From the cell containing the given text, extract its center point as [X, Y] coordinate. 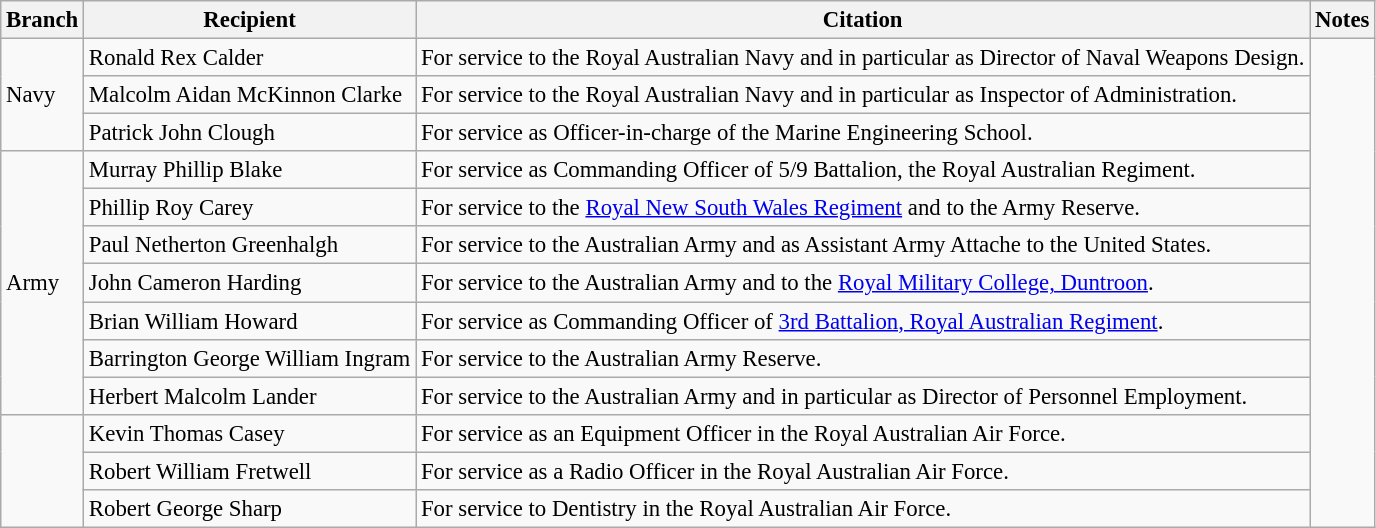
For service to the Australian Army Reserve. [863, 358]
Barrington George William Ingram [250, 358]
For service to Dentistry in the Royal Australian Air Force. [863, 509]
Malcolm Aidan McKinnon Clarke [250, 95]
For service to the Royal New South Wales Regiment and to the Army Reserve. [863, 208]
John Cameron Harding [250, 283]
For service to the Royal Australian Navy and in particular as Director of Naval Weapons Design. [863, 58]
Phillip Roy Carey [250, 208]
For service as a Radio Officer in the Royal Australian Air Force. [863, 471]
For service as Officer-in-charge of the Marine Engineering School. [863, 133]
Kevin Thomas Casey [250, 433]
Murray Phillip Blake [250, 170]
Notes [1342, 20]
For service as Commanding Officer of 5/9 Battalion, the Royal Australian Regiment. [863, 170]
Paul Netherton Greenhalgh [250, 245]
For service as Commanding Officer of 3rd Battalion, Royal Australian Regiment. [863, 321]
Branch [42, 20]
For service as an Equipment Officer in the Royal Australian Air Force. [863, 433]
Navy [42, 96]
For service to the Royal Australian Navy and in particular as Inspector of Administration. [863, 95]
Citation [863, 20]
For service to the Australian Army and as Assistant Army Attache to the United States. [863, 245]
Recipient [250, 20]
Brian William Howard [250, 321]
For service to the Australian Army and in particular as Director of Personnel Employment. [863, 396]
Army [42, 282]
Herbert Malcolm Lander [250, 396]
Robert William Fretwell [250, 471]
For service to the Australian Army and to the Royal Military College, Duntroon. [863, 283]
Robert George Sharp [250, 509]
Ronald Rex Calder [250, 58]
Patrick John Clough [250, 133]
